Output the [X, Y] coordinate of the center of the cell containing the given text.  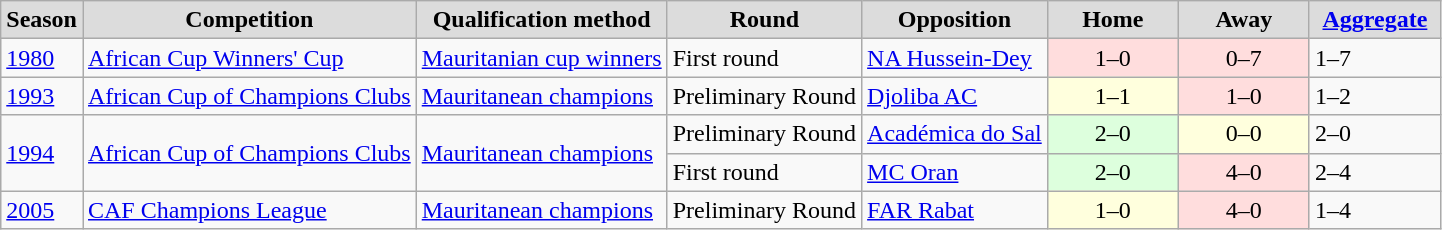
2–4 [1374, 172]
1–4 [1374, 210]
1993 [42, 96]
CAF Champions League [249, 210]
Opposition [955, 20]
Home [1112, 20]
Competition [249, 20]
1980 [42, 58]
Djoliba AC [955, 96]
1994 [42, 153]
1–7 [1374, 58]
Mauritanian cup winners [542, 58]
2005 [42, 210]
Away [1244, 20]
NA Hussein-Dey [955, 58]
MC Oran [955, 172]
1–1 [1112, 96]
Season [42, 20]
1–2 [1374, 96]
Académica do Sal [955, 134]
Aggregate [1374, 20]
Qualification method [542, 20]
0–0 [1244, 134]
Round [764, 20]
African Cup Winners' Cup [249, 58]
0–7 [1244, 58]
FAR Rabat [955, 210]
